Identify which cell holds the provided text, then report its [x, y] central coordinate. 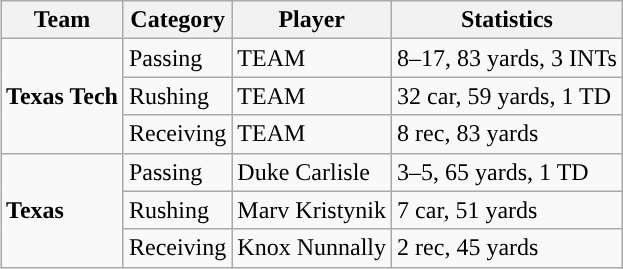
Texas Tech [62, 96]
7 car, 51 yards [508, 210]
Team [62, 20]
Texas [62, 210]
Knox Nunnally [312, 248]
3–5, 65 yards, 1 TD [508, 172]
Category [177, 20]
8–17, 83 yards, 3 INTs [508, 58]
Duke Carlisle [312, 172]
Player [312, 20]
Marv Kristynik [312, 210]
2 rec, 45 yards [508, 248]
8 rec, 83 yards [508, 134]
32 car, 59 yards, 1 TD [508, 96]
Statistics [508, 20]
